Locate the cell with the specified text and output its (x, y) center coordinate. 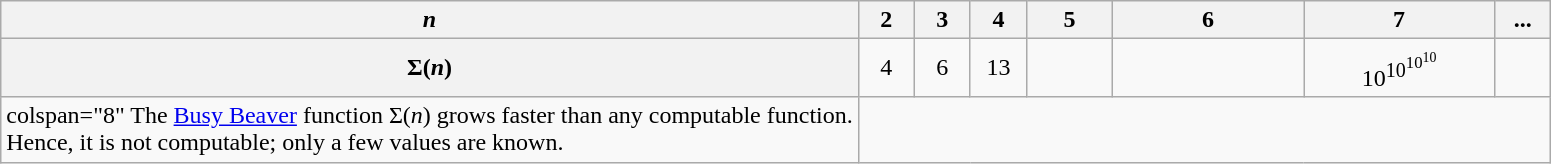
... (1523, 20)
5 (1069, 20)
10101010 (1400, 68)
2 (886, 20)
colspan="8" The Busy Beaver function Σ(n) grows faster than any computable function.Hence, it is not computable; only a few values are known. (430, 130)
n (430, 20)
Σ(n) (430, 68)
3 (942, 20)
13 (998, 68)
7 (1400, 20)
